Find where the given text appears and provide that cell's center as (x, y) coordinate. 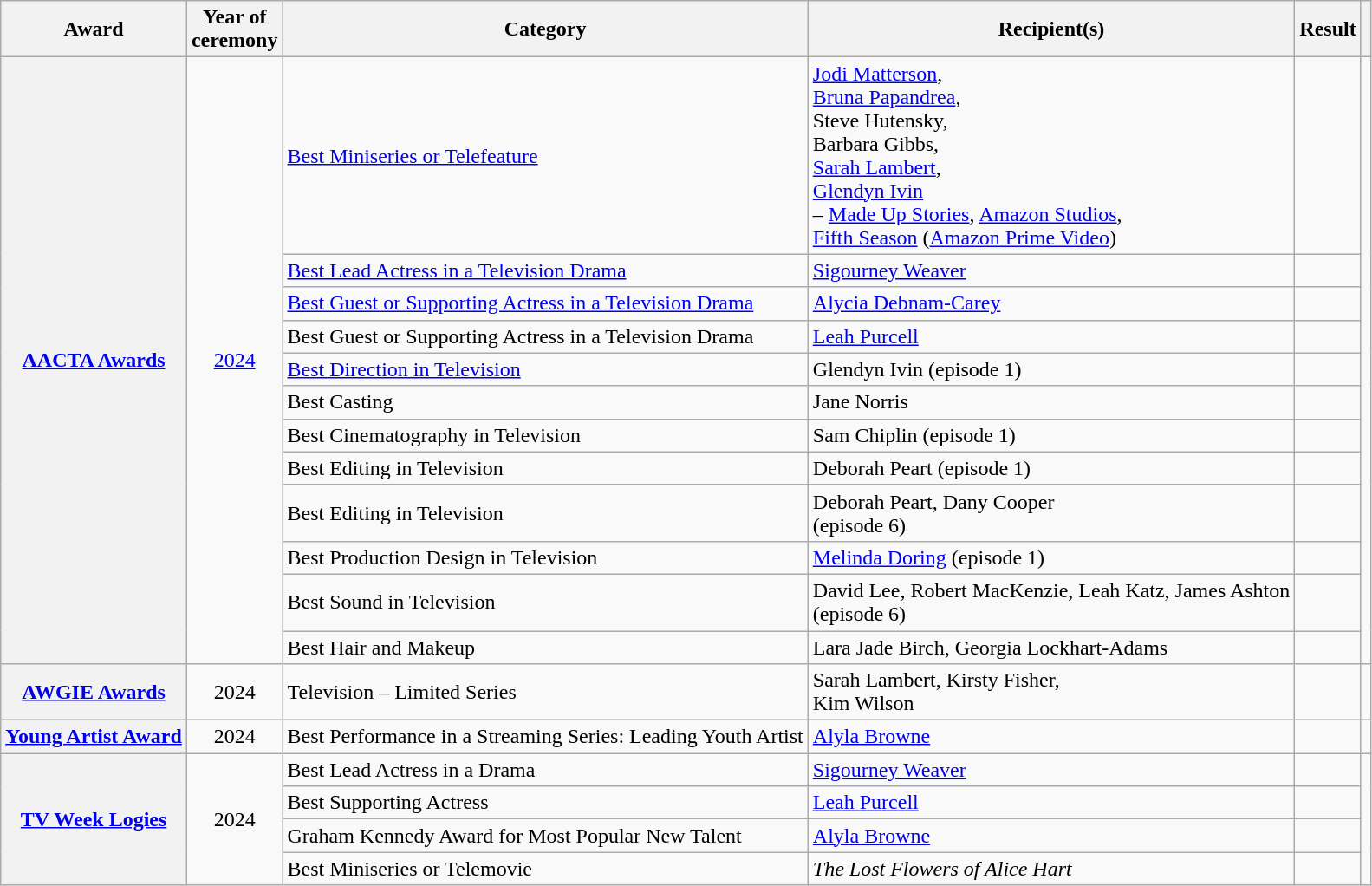
The Lost Flowers of Alice Hart (1051, 869)
Result (1328, 29)
AWGIE Awards (94, 692)
Best Cinematography in Television (545, 435)
Best Supporting Actress (545, 803)
Television – Limited Series (545, 692)
AACTA Awards (94, 361)
Deborah Peart, Dany Cooper(episode 6) (1051, 513)
Deborah Peart (episode 1) (1051, 468)
Best Sound in Television (545, 602)
Melinda Doring (episode 1) (1051, 557)
Best Miniseries or Telefeature (545, 156)
Best Performance in a Streaming Series: Leading Youth Artist (545, 737)
Category (545, 29)
Young Artist Award (94, 737)
Sarah Lambert, Kirsty Fisher,Kim Wilson (1051, 692)
Alycia Debnam-Carey (1051, 303)
Glendyn Ivin (episode 1) (1051, 369)
Graham Kennedy Award for Most Popular New Talent (545, 836)
Best Lead Actress in a Television Drama (545, 270)
Best Miniseries or Telemovie (545, 869)
Jane Norris (1051, 402)
Best Lead Actress in a Drama (545, 770)
Best Production Design in Television (545, 557)
TV Week Logies (94, 819)
Lara Jade Birch, Georgia Lockhart-Adams (1051, 648)
Year ofceremony (234, 29)
Best Hair and Makeup (545, 648)
David Lee, Robert MacKenzie, Leah Katz, James Ashton(episode 6) (1051, 602)
Recipient(s) (1051, 29)
Award (94, 29)
Sam Chiplin (episode 1) (1051, 435)
Best Direction in Television (545, 369)
Best Casting (545, 402)
